For the text-containing cell, return its midpoint in [X, Y] coordinate format. 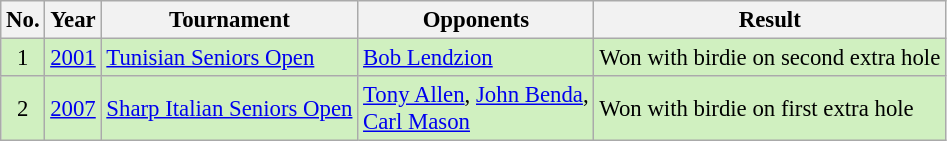
2 [23, 108]
Tunisian Seniors Open [230, 58]
Won with birdie on first extra hole [770, 108]
1 [23, 58]
Won with birdie on second extra hole [770, 58]
2001 [73, 58]
Year [73, 20]
Tournament [230, 20]
Sharp Italian Seniors Open [230, 108]
Tony Allen, John Benda, Carl Mason [476, 108]
2007 [73, 108]
Opponents [476, 20]
No. [23, 20]
Result [770, 20]
Bob Lendzion [476, 58]
